Return the (X, Y) coordinate for the center point of the cell that contains the specified text.  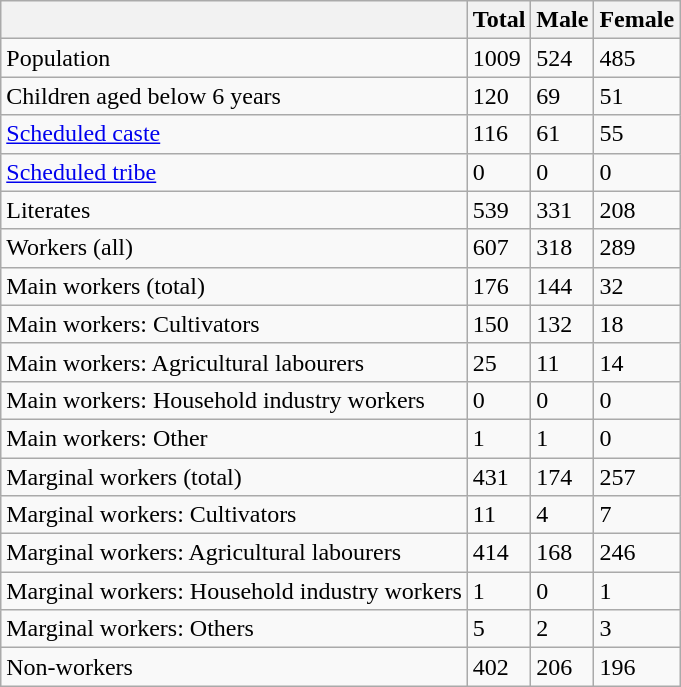
168 (562, 553)
25 (499, 362)
196 (637, 667)
414 (499, 553)
32 (637, 286)
289 (637, 248)
176 (499, 286)
Male (562, 20)
144 (562, 286)
Marginal workers (total) (234, 477)
51 (637, 96)
331 (562, 210)
69 (562, 96)
7 (637, 515)
Marginal workers: Cultivators (234, 515)
18 (637, 324)
Children aged below 6 years (234, 96)
402 (499, 667)
Marginal workers: Others (234, 629)
Main workers (total) (234, 286)
Marginal workers: Household industry workers (234, 591)
Main workers: Other (234, 438)
Main workers: Agricultural labourers (234, 362)
246 (637, 553)
539 (499, 210)
5 (499, 629)
116 (499, 134)
Literates (234, 210)
132 (562, 324)
Workers (all) (234, 248)
318 (562, 248)
Scheduled tribe (234, 172)
Main workers: Cultivators (234, 324)
Non-workers (234, 667)
4 (562, 515)
174 (562, 477)
Female (637, 20)
Scheduled caste (234, 134)
208 (637, 210)
61 (562, 134)
Population (234, 58)
3 (637, 629)
Main workers: Household industry workers (234, 400)
257 (637, 477)
206 (562, 667)
2 (562, 629)
14 (637, 362)
524 (562, 58)
55 (637, 134)
Marginal workers: Agricultural labourers (234, 553)
607 (499, 248)
120 (499, 96)
485 (637, 58)
431 (499, 477)
Total (499, 20)
1009 (499, 58)
150 (499, 324)
